Find where the given text appears and provide that cell's center as [x, y] coordinate. 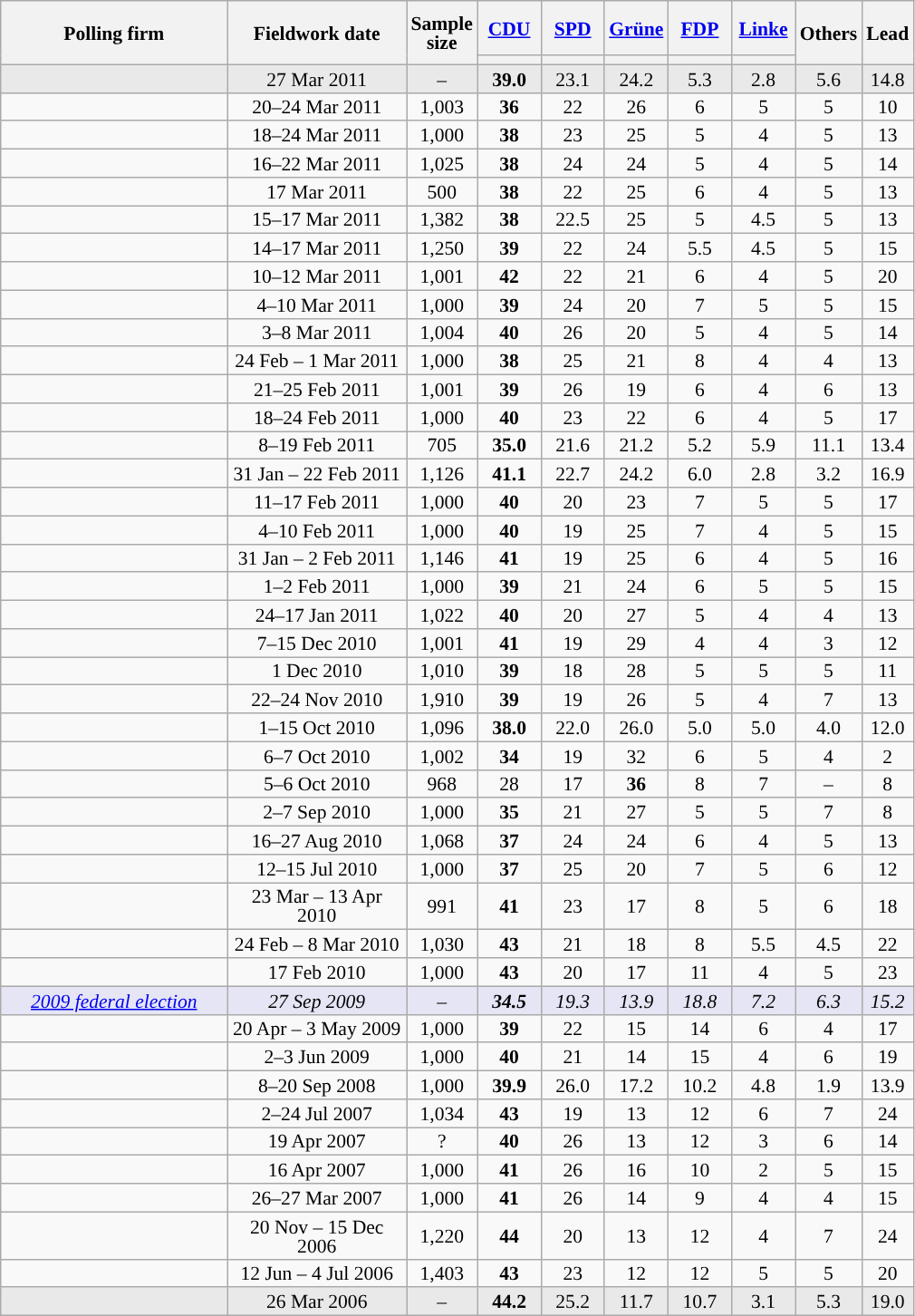
32 [636, 756]
968 [441, 783]
42 [509, 276]
1.9 [829, 1086]
1,220 [441, 1235]
24 Feb – 8 Mar 2010 [317, 944]
Grüne [636, 28]
21.2 [636, 446]
15–17 Mar 2011 [317, 219]
16 Apr 2007 [317, 1169]
1,146 [441, 558]
15.2 [888, 1001]
1,403 [441, 1272]
22.7 [573, 473]
20–24 Mar 2011 [317, 107]
7.2 [763, 1001]
1,003 [441, 107]
26–27 Mar 2007 [317, 1198]
6.0 [699, 473]
Lead [888, 33]
18–24 Mar 2011 [317, 136]
19.0 [888, 1301]
1,068 [441, 841]
705 [441, 446]
16–22 Mar 2011 [317, 163]
12.0 [888, 727]
21.6 [573, 446]
13.4 [888, 446]
991 [441, 906]
10–12 Mar 2011 [317, 276]
9 [699, 1198]
41.1 [509, 473]
4–10 Feb 2011 [317, 529]
6.3 [829, 1001]
35 [509, 812]
1,022 [441, 614]
24–17 Jan 2011 [317, 614]
31 Jan – 22 Feb 2011 [317, 473]
6–7 Oct 2010 [317, 756]
1 Dec 2010 [317, 671]
5–6 Oct 2010 [317, 783]
1,910 [441, 700]
1,010 [441, 671]
17 Feb 2010 [317, 972]
1,002 [441, 756]
2009 federal election [114, 1001]
10.2 [699, 1086]
1,004 [441, 332]
23.1 [573, 78]
? [441, 1142]
19 Apr 2007 [317, 1142]
1,025 [441, 163]
1,034 [441, 1113]
3.1 [763, 1301]
22–24 Nov 2010 [317, 700]
2–24 Jul 2007 [317, 1113]
1,382 [441, 219]
14.8 [888, 78]
26 Mar 2006 [317, 1301]
17.2 [636, 1086]
44.2 [509, 1301]
12–15 Jul 2010 [317, 868]
12 Jun – 4 Jul 2006 [317, 1272]
8–19 Feb 2011 [317, 446]
11–17 Feb 2011 [317, 502]
Others [829, 33]
39.0 [509, 78]
4–10 Mar 2011 [317, 305]
3.2 [829, 473]
27 Mar 2011 [317, 78]
FDP [699, 28]
21–25 Feb 2011 [317, 390]
5.9 [763, 446]
14–17 Mar 2011 [317, 248]
Polling firm [114, 33]
2–7 Sep 2010 [317, 812]
16–27 Aug 2010 [317, 841]
34 [509, 756]
1,096 [441, 727]
18–24 Feb 2011 [317, 417]
8–20 Sep 2008 [317, 1086]
18.8 [699, 1001]
25.2 [573, 1301]
16.9 [888, 473]
19.3 [573, 1001]
1,126 [441, 473]
SPD [573, 28]
29 [636, 643]
23 Mar – 13 Apr 2010 [317, 906]
11.7 [636, 1301]
3–8 Mar 2011 [317, 332]
27 Sep 2009 [317, 1001]
39.9 [509, 1086]
20 Apr – 3 May 2009 [317, 1028]
500 [441, 192]
31 Jan – 2 Feb 2011 [317, 558]
7–15 Dec 2010 [317, 643]
Samplesize [441, 33]
1–15 Oct 2010 [317, 727]
20 Nov – 15 Dec 2006 [317, 1235]
11.1 [829, 446]
Fieldwork date [317, 33]
4.0 [829, 727]
24 Feb – 1 Mar 2011 [317, 361]
22.5 [573, 219]
35.0 [509, 446]
5.2 [699, 446]
1–2 Feb 2011 [317, 587]
10.7 [699, 1301]
22.0 [573, 727]
17 Mar 2011 [317, 192]
44 [509, 1235]
CDU [509, 28]
38.0 [509, 727]
34.5 [509, 1001]
4.8 [763, 1086]
2–3 Jun 2009 [317, 1057]
1,250 [441, 248]
1,030 [441, 944]
5.6 [829, 78]
Linke [763, 28]
